Detect which cell encompasses the target text, then output its [X, Y] center coordinate. 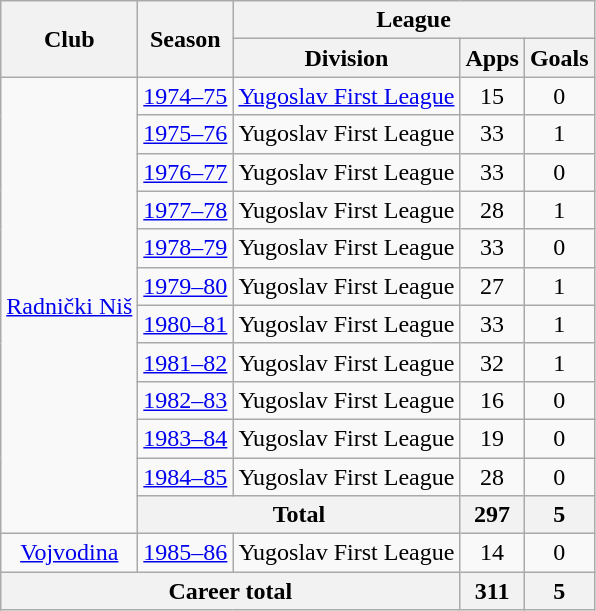
1981–82 [186, 362]
19 [492, 438]
Goals [559, 58]
Vojvodina [70, 553]
1974–75 [186, 96]
Total [299, 515]
1979–80 [186, 286]
1976–77 [186, 172]
Radnički Niš [70, 306]
27 [492, 286]
Division [346, 58]
32 [492, 362]
1983–84 [186, 438]
15 [492, 96]
League [414, 20]
1977–78 [186, 210]
16 [492, 400]
297 [492, 515]
Season [186, 39]
1975–76 [186, 134]
Club [70, 39]
311 [492, 591]
1980–81 [186, 324]
Career total [230, 591]
1984–85 [186, 477]
1982–83 [186, 400]
Apps [492, 58]
1985–86 [186, 553]
14 [492, 553]
1978–79 [186, 248]
